For the text-containing cell, return its midpoint in (x, y) coordinate format. 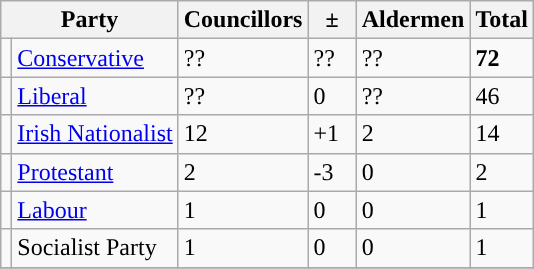
Total (502, 20)
+1 (332, 134)
72 (502, 58)
46 (502, 96)
Aldermen (413, 20)
-3 (332, 172)
Protestant (95, 172)
Socialist Party (95, 248)
Conservative (95, 58)
± (332, 20)
Liberal (95, 96)
Irish Nationalist (95, 134)
Labour (95, 210)
Councillors (243, 20)
14 (502, 134)
12 (243, 134)
Party (90, 20)
